Return [X, Y] of the center of cell containing provided text 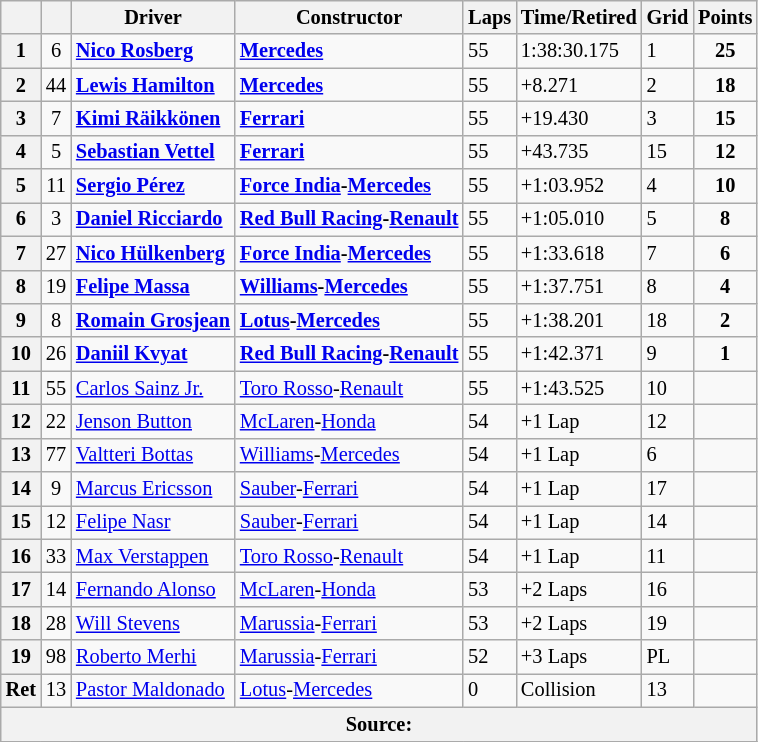
+1:05.010 [579, 219]
+1:33.618 [579, 253]
Jenson Button [153, 421]
Nico Hülkenberg [153, 253]
Roberto Merhi [153, 657]
+1:03.952 [579, 186]
Points [725, 17]
Driver [153, 17]
Will Stevens [153, 623]
Kimi Räikkönen [153, 118]
Carlos Sainz Jr. [153, 388]
Collision [579, 690]
Marcus Ericsson [153, 489]
77 [56, 455]
+3 Laps [579, 657]
+8.271 [579, 85]
Lewis Hamilton [153, 85]
Nico Rosberg [153, 51]
98 [56, 657]
Sergio Pérez [153, 186]
25 [725, 51]
Felipe Massa [153, 287]
+1:38.201 [579, 320]
+43.735 [579, 152]
44 [56, 85]
PL [668, 657]
Valtteri Bottas [153, 455]
28 [56, 623]
33 [56, 556]
Ret [21, 690]
Grid [668, 17]
Laps [490, 17]
Sebastian Vettel [153, 152]
Romain Grosjean [153, 320]
Daniil Kvyat [153, 354]
1:38:30.175 [579, 51]
0 [490, 690]
+1:42.371 [579, 354]
+1:37.751 [579, 287]
Daniel Ricciardo [153, 219]
+19.430 [579, 118]
Max Verstappen [153, 556]
27 [56, 253]
Time/Retired [579, 17]
22 [56, 421]
26 [56, 354]
Fernando Alonso [153, 589]
Source: [379, 724]
52 [490, 657]
Pastor Maldonado [153, 690]
Constructor [349, 17]
Felipe Nasr [153, 522]
+1:43.525 [579, 388]
